Return [X, Y] of the center of cell containing provided text 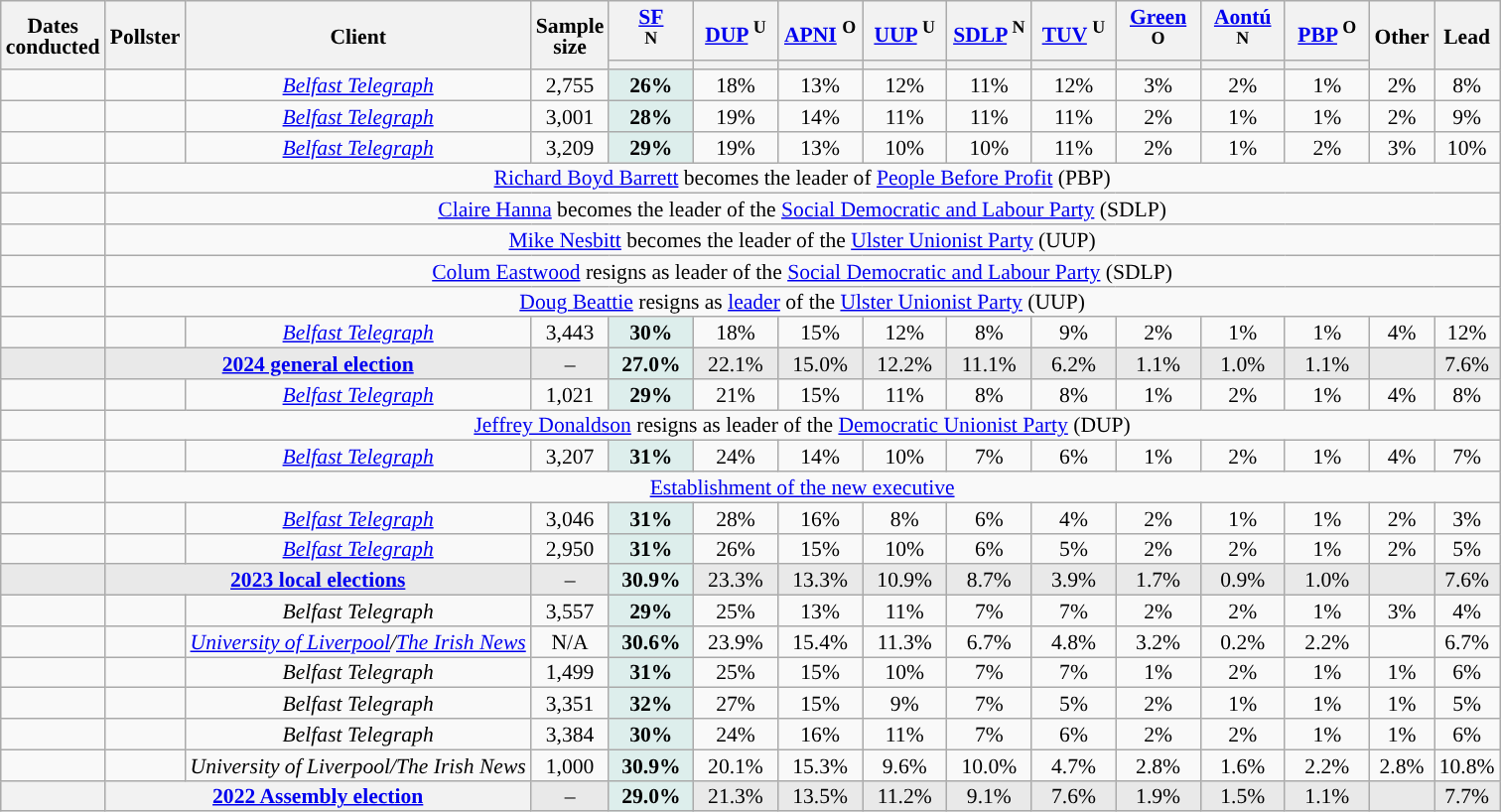
2,950 [570, 548]
3,207 [570, 457]
PBP O [1326, 30]
Pollster [145, 36]
7.7% [1467, 796]
Richard Boyd Barrett becomes the leader of People Before Profit (PBP) [802, 179]
Colum Eastwood resigns as leader of the Social Democratic and Labour Party (SDLP) [802, 270]
23.3% [735, 580]
6.2% [1074, 363]
13.3% [820, 580]
3,384 [570, 735]
10.0% [989, 764]
1.9% [1158, 796]
Samplesize [570, 36]
Mike Nesbitt becomes the leader of the Ulster Unionist Party (UUP) [802, 240]
10.9% [905, 580]
3,557 [570, 611]
2023 local elections [318, 580]
2,755 [570, 85]
3,046 [570, 518]
Client [357, 36]
15.3% [820, 764]
29.0% [651, 796]
3,001 [570, 117]
APNI O [820, 30]
SF N [651, 30]
1.7% [1158, 580]
1,499 [570, 673]
15.4% [820, 641]
Claire Hanna becomes the leader of the Social Democratic and Labour Party (SDLP) [802, 208]
Aontú N [1243, 30]
SDLP N [989, 30]
4.8% [1074, 641]
1.6% [1243, 764]
27% [735, 703]
Lead [1467, 36]
1,021 [570, 395]
20.1% [735, 764]
1.5% [1243, 796]
11.3% [905, 641]
0.2% [1243, 641]
TUV U [1074, 30]
3.2% [1158, 641]
21% [735, 395]
27.0% [651, 363]
3.9% [1074, 580]
8.7% [989, 580]
Green O [1158, 30]
21.3% [735, 796]
Other [1402, 36]
15.0% [820, 363]
3,443 [570, 334]
DUP U [735, 30]
3,351 [570, 703]
12.2% [905, 363]
9.6% [905, 764]
30.6% [651, 641]
Doug Beattie resigns as leader of the Ulster Unionist Party (UUP) [802, 302]
23.9% [735, 641]
3,209 [570, 147]
2022 Assembly election [318, 796]
UUP U [905, 30]
22.1% [735, 363]
32% [651, 703]
11.1% [989, 363]
11.2% [905, 796]
0.9% [1243, 580]
10.8% [1467, 764]
Establishment of the new executive [802, 486]
1,000 [570, 764]
9.1% [989, 796]
Datesconducted [54, 36]
13.5% [820, 796]
4.7% [1074, 764]
2024 general election [318, 363]
N/A [570, 641]
Jeffrey Donaldson resigns as leader of the Democratic Unionist Party (DUP) [802, 425]
